Output the [x, y] coordinate of the center of the cell containing the given text.  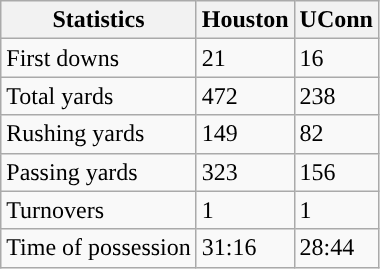
21 [245, 58]
472 [245, 96]
Turnovers [99, 210]
238 [336, 96]
Passing yards [99, 172]
Houston [245, 20]
149 [245, 134]
UConn [336, 20]
Time of possession [99, 248]
31:16 [245, 248]
Statistics [99, 20]
First downs [99, 58]
Rushing yards [99, 134]
82 [336, 134]
156 [336, 172]
323 [245, 172]
16 [336, 58]
Total yards [99, 96]
28:44 [336, 248]
